Determine the (X, Y) coordinate at the center of the cell enclosing the given text.  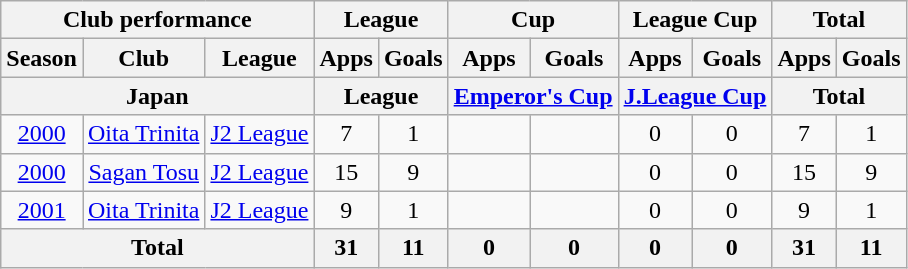
Emperor's Cup (533, 96)
Club performance (158, 20)
Japan (158, 96)
Season (42, 58)
J.League Cup (695, 96)
Club (143, 58)
Sagan Tosu (143, 172)
League Cup (695, 20)
2001 (42, 210)
Cup (533, 20)
